From the cell containing the given text, extract its center point as [x, y] coordinate. 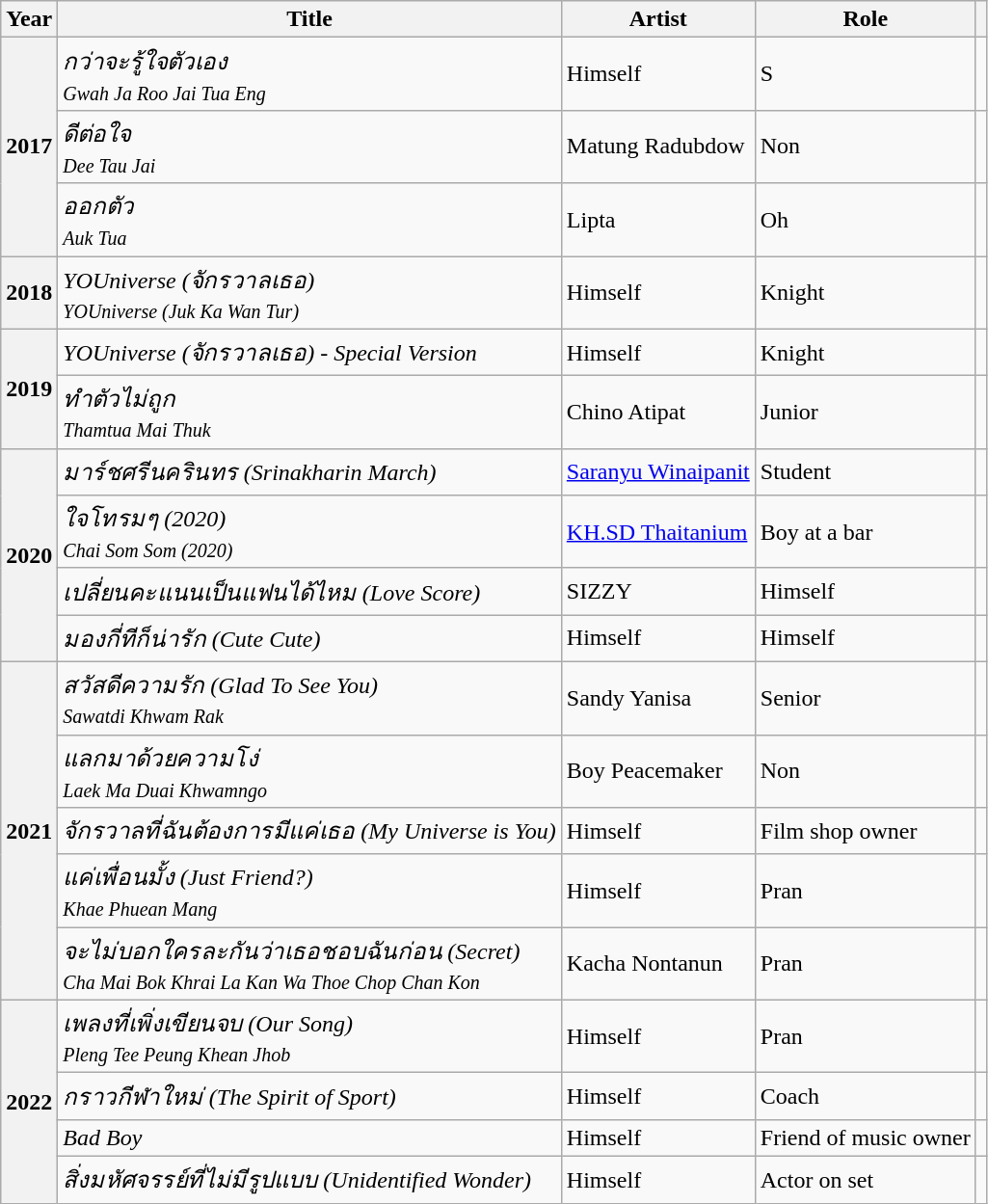
กราวกีฬาใหม่ (The Spirit of Sport) [309, 1097]
SIZZY [657, 592]
ออกตัวAuk Tua [309, 220]
ทำตัวไม่ถูกThamtua Mai Thuk [309, 413]
Role [866, 19]
Junior [866, 413]
กว่าจะรู้ใจตัวเองGwah Ja Roo Jai Tua Eng [309, 74]
2021 [29, 831]
Boy Peacemaker [657, 771]
สวัสดีความรัก (Glad To See You)Sawatdi Khwam Rak [309, 698]
Coach [866, 1097]
YOUniverse (จักรวาลเธอ)YOUniverse (Juk Ka Wan Tur) [309, 293]
Actor on set [866, 1180]
แลกมาด้วยความโง่Laek Ma Duai Khwamngo [309, 771]
Kacha Nontanun [657, 964]
Boy at a bar [866, 532]
Senior [866, 698]
สิ่งมหัศจรรย์ที่ไม่มีรูปแบบ (Unidentified Wonder) [309, 1180]
จะไม่บอกใครละกันว่าเธอชอบฉันก่อน (Secret)Cha Mai Bok Khrai La Kan Wa Thoe Chop Chan Kon [309, 964]
YOUniverse (จักรวาลเธอ) - Special Version [309, 353]
Bad Boy [309, 1137]
เปลี่ยนคะแนนเป็นแฟนได้ไหม (Love Score) [309, 592]
จักรวาลที่ฉันต้องการมีแค่เธอ (My Universe is You) [309, 831]
ดีต่อใจDee Tau Jai [309, 147]
2019 [29, 388]
Oh [866, 220]
Sandy Yanisa [657, 698]
S [866, 74]
เพลงที่เพิ่งเขียนจบ (Our Song)Pleng Tee Peung Khean Jhob [309, 1036]
KH.SD Thaitanium [657, 532]
แค่เพื่อนมั้ง (Just Friend?)Khae Phuean Mang [309, 891]
2020 [29, 555]
2017 [29, 147]
Matung Radubdow [657, 147]
2022 [29, 1101]
Chino Atipat [657, 413]
Artist [657, 19]
Year [29, 19]
Student [866, 472]
Film shop owner [866, 831]
มองกี่ทีก็น่ารัก (Cute Cute) [309, 638]
Lipta [657, 220]
2018 [29, 293]
มาร์ชศรีนครินทร (Srinakharin March) [309, 472]
Title [309, 19]
ใจโทรมๆ (2020)Chai Som Som (2020) [309, 532]
Saranyu Winaipanit [657, 472]
Friend of music owner [866, 1137]
